Locate the cell with the specified text and output its (X, Y) center coordinate. 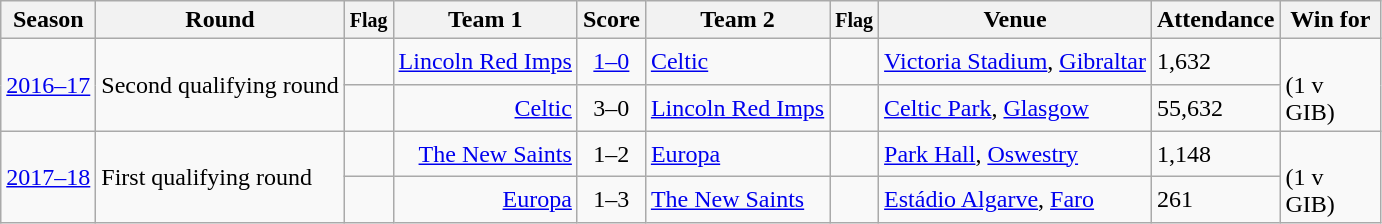
1–3 (611, 200)
1–2 (611, 154)
1,632 (1215, 62)
Score (611, 20)
2017–18 (48, 177)
55,632 (1215, 108)
3–0 (611, 108)
Win for (1330, 20)
261 (1215, 200)
Attendance (1215, 20)
1–0 (611, 62)
Second qualifying round (220, 85)
Venue (1016, 20)
Team 2 (737, 20)
Celtic Park, Glasgow (1016, 108)
Season (48, 20)
Round (220, 20)
Park Hall, Oswestry (1016, 154)
Victoria Stadium, Gibraltar (1016, 62)
Team 1 (485, 20)
First qualifying round (220, 177)
Estádio Algarve, Faro (1016, 200)
1,148 (1215, 154)
2016–17 (48, 85)
